Search for the cell housing the specified text and yield its (X, Y) center coordinate. 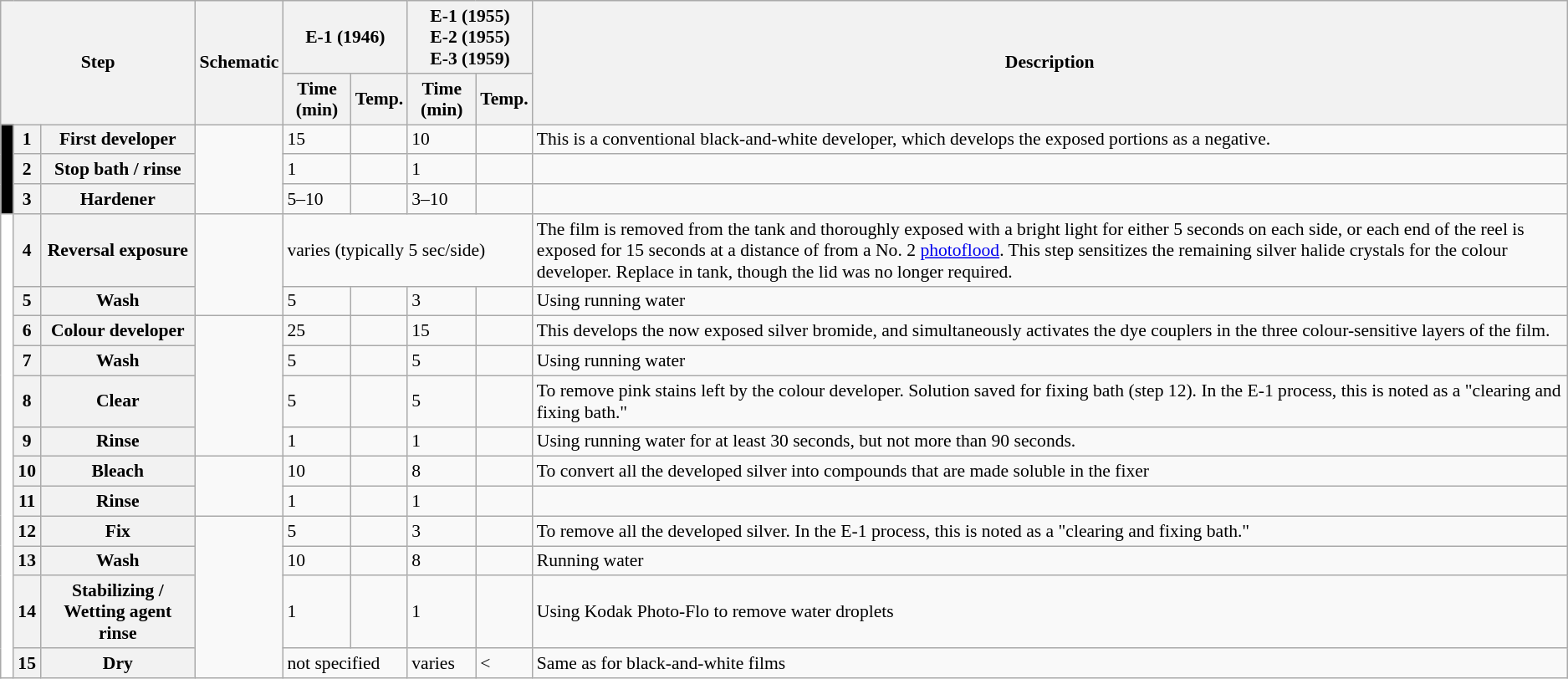
Fix (118, 531)
Stabilizing / Wetting agent rinse (118, 612)
Dry (118, 663)
Clear (118, 401)
11 (27, 502)
not specified (345, 663)
E-1 (1946) (345, 37)
To remove all the developed silver. In the E-1 process, this is noted as a "clearing and fixing bath." (1050, 531)
Step (99, 63)
Reversal exposure (118, 251)
Running water (1050, 561)
Colour developer (118, 331)
Bleach (118, 472)
Description (1050, 63)
varies (typically 5 sec/side) (407, 251)
14 (27, 612)
5–10 (316, 199)
2 (27, 170)
4 (27, 251)
This develops the now exposed silver bromide, and simultaneously activates the dye couplers in the three colour-sensitive layers of the film. (1050, 331)
25 (316, 331)
Using running water for at least 30 seconds, but not more than 90 seconds. (1050, 442)
9 (27, 442)
Schematic (239, 63)
6 (27, 331)
Same as for black-and-white films (1050, 663)
First developer (118, 140)
varies (442, 663)
13 (27, 561)
E-1 (1955)E-2 (1955)E-3 (1959) (470, 37)
Hardener (118, 199)
12 (27, 531)
This is a conventional black-and-white developer, which develops the exposed portions as a negative. (1050, 140)
To convert all the developed silver into compounds that are made soluble in the fixer (1050, 472)
3–10 (442, 199)
Stop bath / rinse (118, 170)
7 (27, 361)
Using Kodak Photo-Flo to remove water droplets (1050, 612)
< (504, 663)
